Return [X, Y] of the center of cell containing provided text 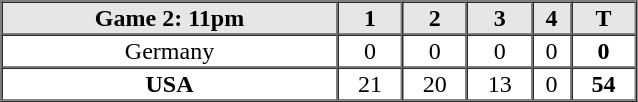
4 [552, 18]
3 [500, 18]
21 [370, 84]
Germany [170, 50]
13 [500, 84]
1 [370, 18]
USA [170, 84]
T [604, 18]
20 [434, 84]
2 [434, 18]
54 [604, 84]
Game 2: 11pm [170, 18]
